Return (X, Y) of the center of cell containing provided text 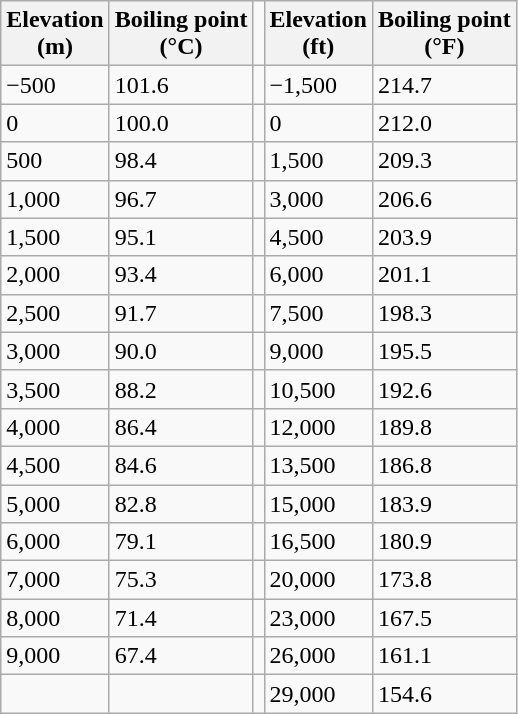
20,000 (318, 580)
2,000 (55, 275)
203.9 (444, 237)
16,500 (318, 542)
500 (55, 161)
173.8 (444, 580)
Elevation(m) (55, 34)
4,000 (55, 427)
206.6 (444, 199)
79.1 (181, 542)
161.1 (444, 656)
5,000 (55, 503)
90.0 (181, 351)
154.6 (444, 694)
7,500 (318, 313)
−1,500 (318, 85)
7,000 (55, 580)
198.3 (444, 313)
8,000 (55, 618)
212.0 (444, 123)
13,500 (318, 465)
2,500 (55, 313)
192.6 (444, 389)
15,000 (318, 503)
1,000 (55, 199)
195.5 (444, 351)
95.1 (181, 237)
3,500 (55, 389)
201.1 (444, 275)
93.4 (181, 275)
101.6 (181, 85)
75.3 (181, 580)
167.5 (444, 618)
23,000 (318, 618)
Elevation(ft) (318, 34)
86.4 (181, 427)
84.6 (181, 465)
183.9 (444, 503)
Boiling point(°F) (444, 34)
67.4 (181, 656)
29,000 (318, 694)
12,000 (318, 427)
189.8 (444, 427)
71.4 (181, 618)
−500 (55, 85)
186.8 (444, 465)
209.3 (444, 161)
214.7 (444, 85)
26,000 (318, 656)
98.4 (181, 161)
91.7 (181, 313)
180.9 (444, 542)
88.2 (181, 389)
10,500 (318, 389)
Boiling point(°C) (181, 34)
96.7 (181, 199)
100.0 (181, 123)
82.8 (181, 503)
